Detect which cell encompasses the target text, then output its [x, y] center coordinate. 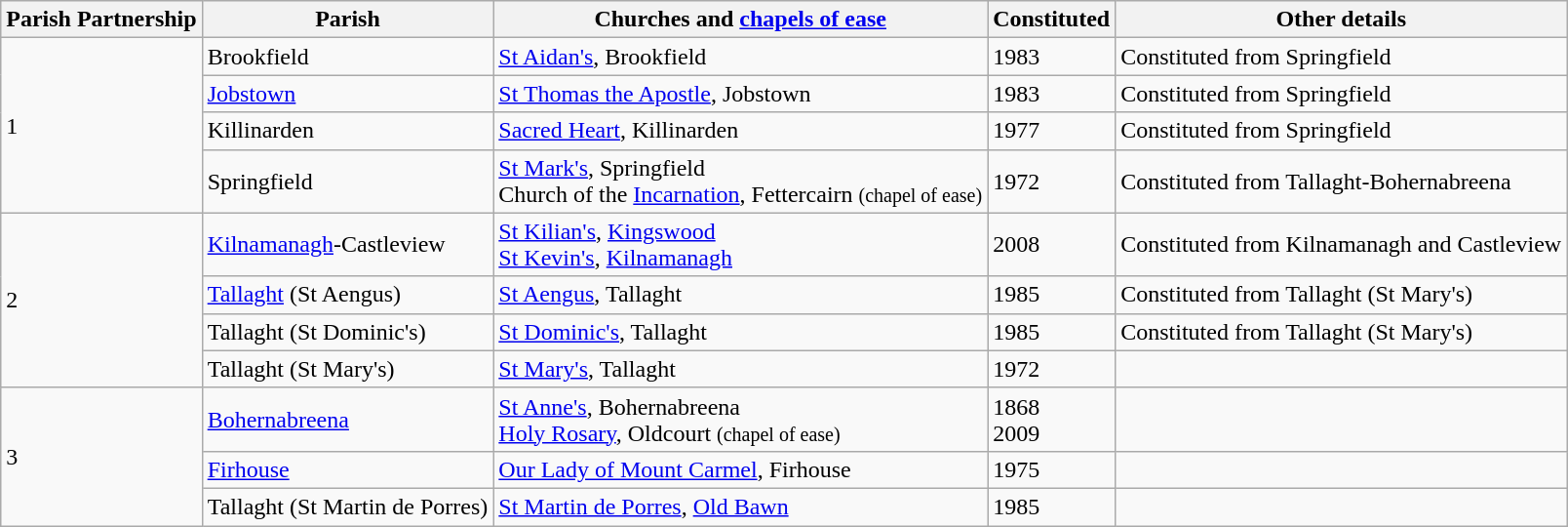
Bohernabreena [347, 420]
1975 [1051, 469]
St Mark's, SpringfieldChurch of the Incarnation, Fettercairn (chapel of ease) [741, 182]
Tallaght (St Martin de Porres) [347, 507]
1 [101, 125]
Churches and chapels of ease [741, 20]
2008 [1051, 244]
Firhouse [347, 469]
Sacred Heart, Killinarden [741, 131]
St Martin de Porres, Old Bawn [741, 507]
Our Lady of Mount Carmel, Firhouse [741, 469]
St Dominic's, Tallaght [741, 332]
St Thomas the Apostle, Jobstown [741, 94]
St Aidan's, Brookfield [741, 57]
Parish [347, 20]
3 [101, 457]
Parish Partnership [101, 20]
Springfield [347, 182]
Kilnamanagh-Castleview [347, 244]
St Anne's, BohernabreenaHoly Rosary, Oldcourt (chapel of ease) [741, 420]
Tallaght (St Dominic's) [347, 332]
18682009 [1051, 420]
Jobstown [347, 94]
Other details [1342, 20]
St Aengus, Tallaght [741, 295]
Tallaght (St Mary's) [347, 369]
2 [101, 301]
1977 [1051, 131]
St Kilian's, KingswoodSt Kevin's, Kilnamanagh [741, 244]
Constituted [1051, 20]
Brookfield [347, 57]
St Mary's, Tallaght [741, 369]
Killinarden [347, 131]
Constituted from Kilnamanagh and Castleview [1342, 244]
Constituted from Tallaght-Bohernabreena [1342, 182]
Tallaght (St Aengus) [347, 295]
